Capture the cell that displays the provided text and extract its (x, y) central coordinate. 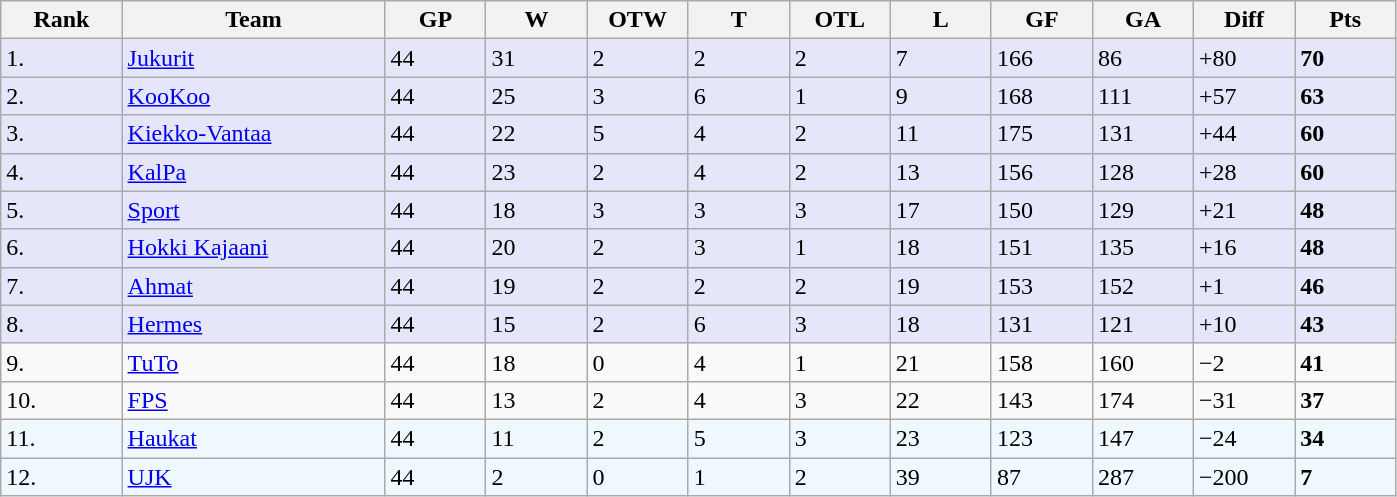
87 (1042, 477)
+28 (1244, 172)
−200 (1244, 477)
156 (1042, 172)
20 (536, 248)
287 (1142, 477)
128 (1142, 172)
Pts (1346, 20)
T (738, 20)
70 (1346, 58)
TuTo (254, 362)
KooKoo (254, 96)
4. (62, 172)
143 (1042, 400)
Jukurit (254, 58)
+10 (1244, 324)
46 (1346, 286)
Kiekko-Vantaa (254, 134)
KalPa (254, 172)
1. (62, 58)
6. (62, 248)
3. (62, 134)
166 (1042, 58)
+80 (1244, 58)
−2 (1244, 362)
+21 (1244, 210)
7. (62, 286)
175 (1042, 134)
Diff (1244, 20)
160 (1142, 362)
9. (62, 362)
11. (62, 438)
135 (1142, 248)
15 (536, 324)
8. (62, 324)
153 (1042, 286)
39 (940, 477)
43 (1346, 324)
168 (1042, 96)
OTL (840, 20)
86 (1142, 58)
25 (536, 96)
Rank (62, 20)
GP (436, 20)
158 (1042, 362)
L (940, 20)
+57 (1244, 96)
111 (1142, 96)
−24 (1244, 438)
152 (1142, 286)
5. (62, 210)
UJK (254, 477)
123 (1042, 438)
FPS (254, 400)
Team (254, 20)
151 (1042, 248)
+16 (1244, 248)
121 (1142, 324)
12. (62, 477)
10. (62, 400)
Sport (254, 210)
+1 (1244, 286)
150 (1042, 210)
31 (536, 58)
41 (1346, 362)
21 (940, 362)
37 (1346, 400)
GA (1142, 20)
+44 (1244, 134)
2. (62, 96)
−31 (1244, 400)
W (536, 20)
147 (1142, 438)
Ahmat (254, 286)
63 (1346, 96)
GF (1042, 20)
17 (940, 210)
Haukat (254, 438)
34 (1346, 438)
OTW (638, 20)
129 (1142, 210)
174 (1142, 400)
Hermes (254, 324)
9 (940, 96)
Hokki Kajaani (254, 248)
